Pinpoint the cell where the given text exists, returning its [X, Y] midpoint coordinate. 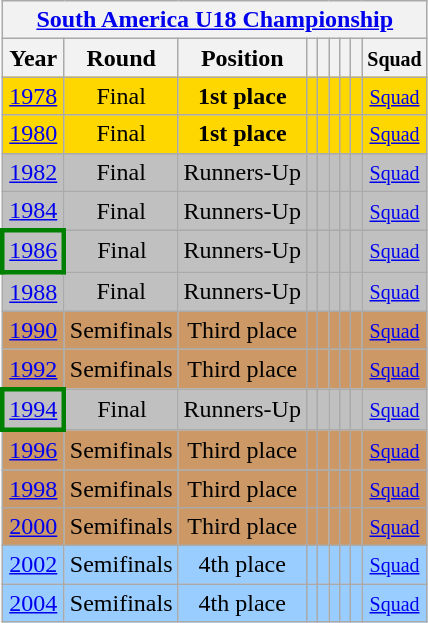
Round [121, 58]
2000 [33, 527]
1978 [33, 96]
1994 [33, 410]
1992 [33, 369]
1980 [33, 134]
1984 [33, 211]
1998 [33, 489]
1982 [33, 172]
Position [242, 58]
2002 [33, 565]
Year [33, 58]
South America U18 Championship [214, 20]
1988 [33, 292]
1990 [33, 330]
1986 [33, 252]
1996 [33, 450]
2004 [33, 603]
